Search for the cell housing the specified text and yield its [x, y] center coordinate. 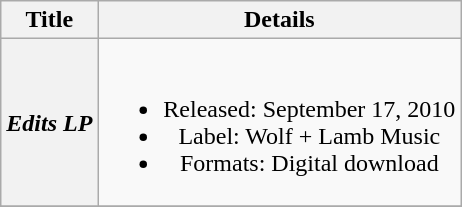
Title [50, 20]
Details [280, 20]
Released: September 17, 2010Label: Wolf + Lamb MusicFormats: Digital download [280, 122]
Edits LP [50, 122]
